Search for the cell housing the specified text and yield its (X, Y) center coordinate. 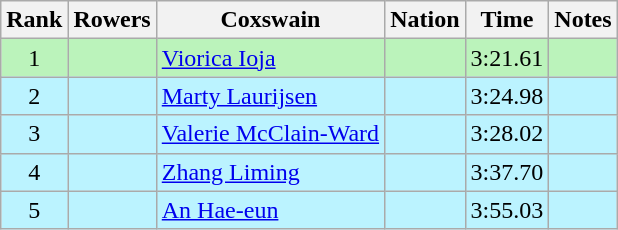
Coxswain (270, 20)
3:37.70 (507, 172)
An Hae-eun (270, 210)
Valerie McClain-Ward (270, 134)
4 (34, 172)
Zhang Liming (270, 172)
Nation (425, 20)
Rowers (112, 20)
Viorica Ioja (270, 58)
Rank (34, 20)
3:28.02 (507, 134)
1 (34, 58)
3 (34, 134)
3:21.61 (507, 58)
3:55.03 (507, 210)
Time (507, 20)
3:24.98 (507, 96)
2 (34, 96)
Marty Laurijsen (270, 96)
5 (34, 210)
Notes (583, 20)
